Capture the cell that displays the provided text and extract its (X, Y) central coordinate. 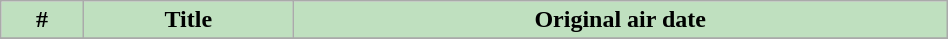
Original air date (620, 20)
Title (188, 20)
# (42, 20)
